Detect which cell encompasses the target text, then output its [X, Y] center coordinate. 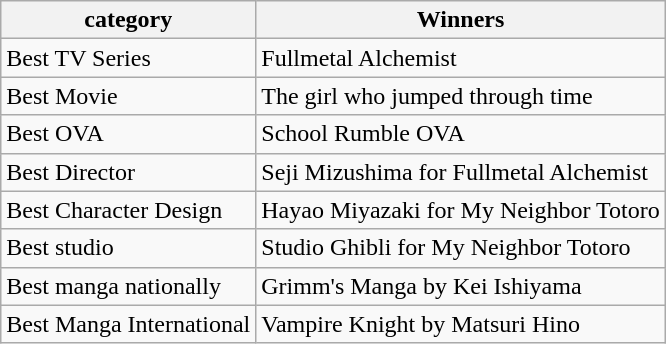
Best Manga International [128, 324]
Best OVA [128, 134]
The girl who jumped through time [461, 96]
School Rumble OVA [461, 134]
Best Character Design [128, 210]
Best manga nationally [128, 286]
Best Director [128, 172]
Best Movie [128, 96]
Seji Mizushima for Fullmetal Alchemist [461, 172]
Winners [461, 20]
Grimm's Manga by Kei Ishiyama [461, 286]
Fullmetal Alchemist [461, 58]
category [128, 20]
Best TV Series [128, 58]
Vampire Knight by Matsuri Hino [461, 324]
Hayao Miyazaki for My Neighbor Totoro [461, 210]
Studio Ghibli for My Neighbor Totoro [461, 248]
Best studio [128, 248]
